Return [x, y] of the center of cell containing provided text 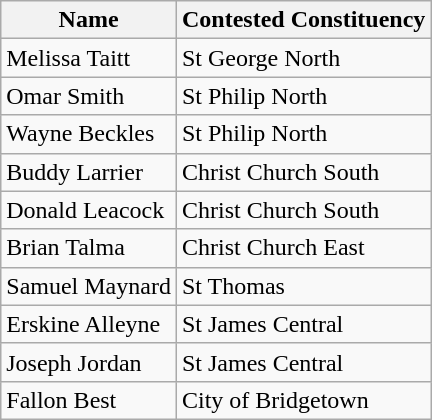
Brian Talma [89, 248]
City of Bridgetown [303, 400]
Erskine Alleyne [89, 324]
St Thomas [303, 286]
Name [89, 20]
Fallon Best [89, 400]
St George North [303, 58]
Christ Church East [303, 248]
Samuel Maynard [89, 286]
Contested Constituency [303, 20]
Omar Smith [89, 96]
Melissa Taitt [89, 58]
Donald Leacock [89, 210]
Wayne Beckles [89, 134]
Joseph Jordan [89, 362]
Buddy Larrier [89, 172]
